Identify which cell holds the provided text, then report its (x, y) central coordinate. 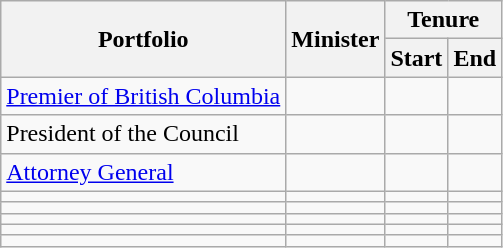
End (475, 58)
President of the Council (144, 134)
Minister (336, 39)
Portfolio (144, 39)
Premier of British Columbia (144, 96)
Start (416, 58)
Attorney General (144, 172)
Tenure (444, 20)
